Output the [x, y] coordinate of the center of the cell containing the given text.  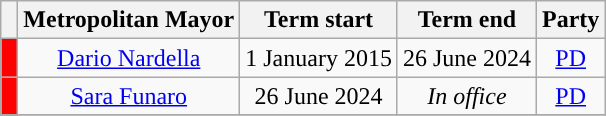
Term start [319, 20]
Sara Funaro [129, 96]
Dario Nardella [129, 58]
In office [466, 96]
Metropolitan Mayor [129, 20]
Term end [466, 20]
1 January 2015 [319, 58]
Party [570, 20]
